Determine the (x, y) coordinate at the center of the cell enclosing the given text.  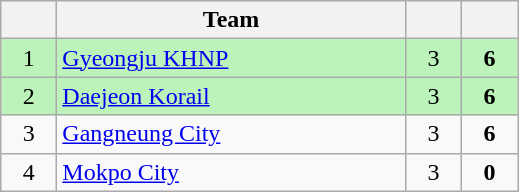
Gyeongju KHNP (232, 58)
4 (29, 172)
0 (489, 172)
Daejeon Korail (232, 96)
1 (29, 58)
Team (232, 20)
Mokpo City (232, 172)
2 (29, 96)
Gangneung City (232, 134)
